Pinpoint the cell where the given text exists, returning its (x, y) midpoint coordinate. 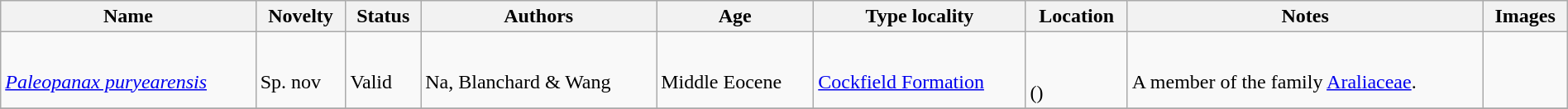
Authors (539, 17)
Paleopanax puryearensis (128, 70)
Valid (384, 70)
Name (128, 17)
Age (735, 17)
A member of the family Araliaceae. (1305, 70)
Sp. nov (301, 70)
Type locality (920, 17)
Middle Eocene (735, 70)
Cockfield Formation (920, 70)
Na, Blanchard & Wang (539, 70)
Status (384, 17)
Notes (1305, 17)
Novelty (301, 17)
Location (1077, 17)
Images (1525, 17)
() (1077, 70)
